Determine the [x, y] coordinate at the center of the cell enclosing the given text.  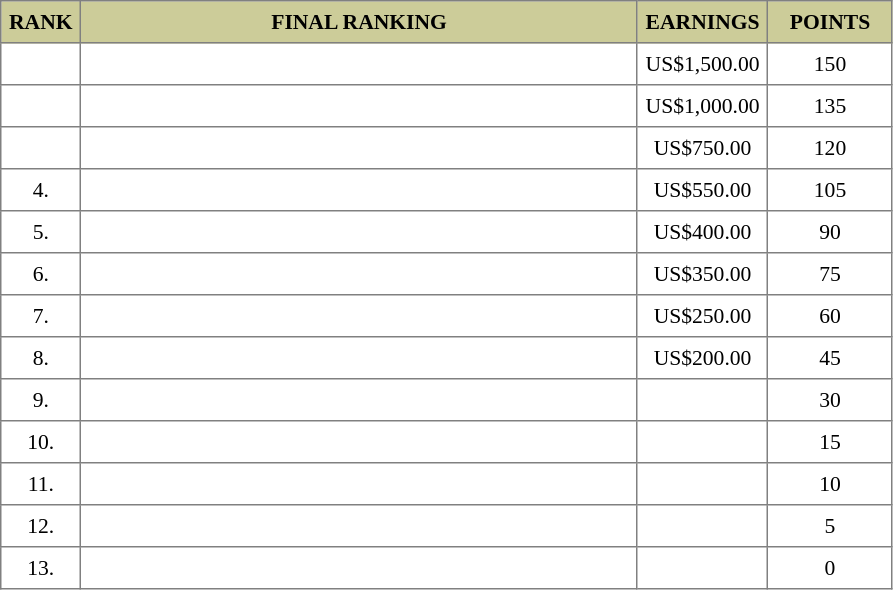
6. [41, 274]
US$350.00 [702, 274]
10. [41, 442]
US$750.00 [702, 148]
US$200.00 [702, 358]
FINAL RANKING [359, 22]
60 [830, 316]
POINTS [830, 22]
US$250.00 [702, 316]
7. [41, 316]
90 [830, 232]
0 [830, 568]
4. [41, 190]
US$550.00 [702, 190]
75 [830, 274]
8. [41, 358]
US$1,500.00 [702, 64]
45 [830, 358]
30 [830, 400]
RANK [41, 22]
9. [41, 400]
11. [41, 484]
150 [830, 64]
120 [830, 148]
EARNINGS [702, 22]
5. [41, 232]
105 [830, 190]
US$400.00 [702, 232]
10 [830, 484]
13. [41, 568]
12. [41, 526]
15 [830, 442]
5 [830, 526]
135 [830, 106]
US$1,000.00 [702, 106]
